Return [x, y] of the center of cell containing provided text 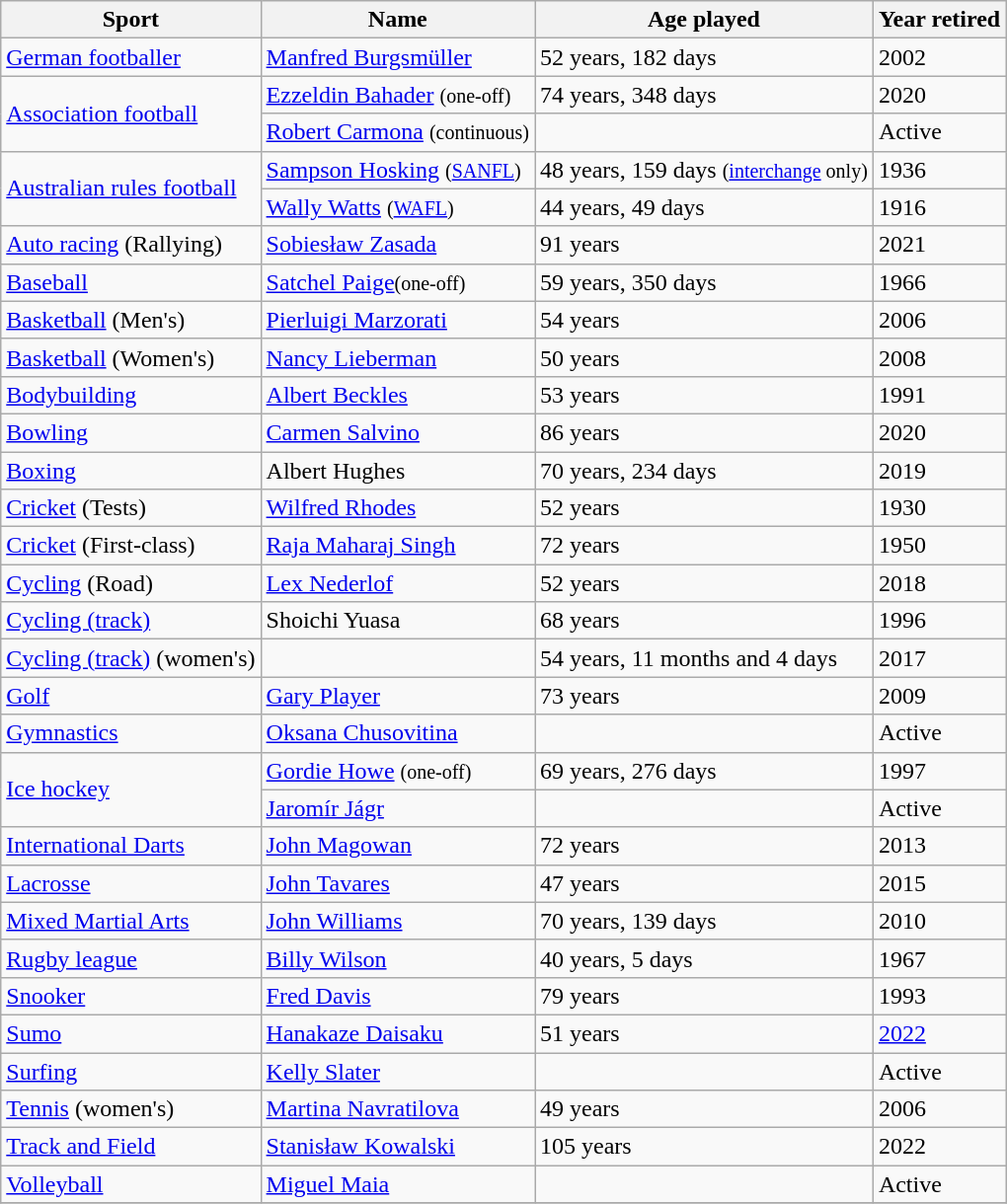
Lex Nederlof [397, 583]
Ezzeldin Bahader (one-off) [397, 95]
1967 [939, 958]
Wally Watts (WAFL) [397, 207]
Hanakaze Daisaku [397, 1033]
2017 [939, 658]
2002 [939, 57]
74 years, 348 days [705, 95]
1997 [939, 771]
Pierluigi Marzorati [397, 320]
Miguel Maia [397, 1184]
Cricket (First-class) [130, 546]
Albert Beckles [397, 395]
2021 [939, 245]
Bodybuilding [130, 395]
50 years [705, 357]
Boxing [130, 471]
Gymnastics [130, 733]
2015 [939, 883]
91 years [705, 245]
70 years, 139 days [705, 921]
2010 [939, 921]
Carmen Salvino [397, 432]
Gordie Howe (one-off) [397, 771]
1950 [939, 546]
1966 [939, 282]
1991 [939, 395]
German footballer [130, 57]
2018 [939, 583]
48 years, 159 days (interchange only) [705, 170]
Volleyball [130, 1184]
Lacrosse [130, 883]
Manfred Burgsmüller [397, 57]
International Darts [130, 846]
Cycling (track) (women's) [130, 658]
Kelly Slater [397, 1071]
Cricket (Tests) [130, 508]
Mixed Martial Arts [130, 921]
49 years [705, 1109]
105 years [705, 1147]
Sumo [130, 1033]
Jaromír Jágr [397, 808]
1993 [939, 996]
44 years, 49 days [705, 207]
54 years, 11 months and 4 days [705, 658]
2013 [939, 846]
86 years [705, 432]
Bowling [130, 432]
John Williams [397, 921]
Oksana Chusovitina [397, 733]
Fred Davis [397, 996]
Association football [130, 113]
54 years [705, 320]
40 years, 5 days [705, 958]
Basketball (Men's) [130, 320]
Surfing [130, 1071]
Basketball (Women's) [130, 357]
51 years [705, 1033]
Cycling (Road) [130, 583]
79 years [705, 996]
2019 [939, 471]
Gary Player [397, 696]
52 years, 182 days [705, 57]
1996 [939, 621]
Billy Wilson [397, 958]
Snooker [130, 996]
Track and Field [130, 1147]
Nancy Lieberman [397, 357]
Wilfred Rhodes [397, 508]
John Magowan [397, 846]
Sport [130, 20]
Albert Hughes [397, 471]
1936 [939, 170]
1916 [939, 207]
Satchel Paige(one-off) [397, 282]
Year retired [939, 20]
47 years [705, 883]
Shoichi Yuasa [397, 621]
59 years, 350 days [705, 282]
John Tavares [397, 883]
Sampson Hosking (SANFL) [397, 170]
Tennis (women's) [130, 1109]
Robert Carmona (continuous) [397, 132]
2008 [939, 357]
Stanisław Kowalski [397, 1147]
Golf [130, 696]
Age played [705, 20]
70 years, 234 days [705, 471]
73 years [705, 696]
Ice hockey [130, 790]
2009 [939, 696]
69 years, 276 days [705, 771]
Rugby league [130, 958]
53 years [705, 395]
Baseball [130, 282]
Cycling (track) [130, 621]
Name [397, 20]
Sobiesław Zasada [397, 245]
Auto racing (Rallying) [130, 245]
Martina Navratilova [397, 1109]
Australian rules football [130, 188]
1930 [939, 508]
Raja Maharaj Singh [397, 546]
68 years [705, 621]
